Identify which cell holds the provided text, then report its [x, y] central coordinate. 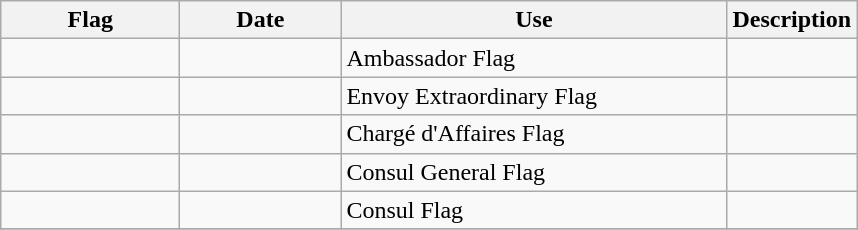
Flag [90, 20]
Envoy Extraordinary Flag [534, 96]
Use [534, 20]
Consul General Flag [534, 172]
Chargé d'Affaires Flag [534, 134]
Ambassador Flag [534, 58]
Date [260, 20]
Description [792, 20]
Consul Flag [534, 210]
